Provide the [X, Y] coordinate of the cell's center where the given text is located.  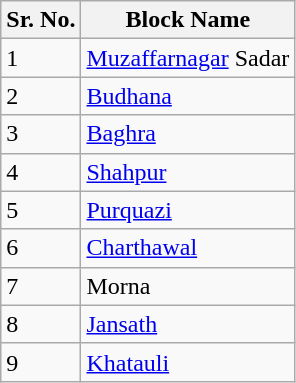
8 [41, 324]
1 [41, 58]
2 [41, 96]
Charthawal [188, 248]
6 [41, 248]
Morna [188, 286]
Baghra [188, 134]
4 [41, 172]
Muzaffarnagar Sadar [188, 58]
Budhana [188, 96]
Sr. No. [41, 20]
Block Name [188, 20]
Shahpur [188, 172]
Purquazi [188, 210]
Khatauli [188, 362]
7 [41, 286]
Jansath [188, 324]
3 [41, 134]
9 [41, 362]
5 [41, 210]
